Find where the given text appears and provide that cell's center as (x, y) coordinate. 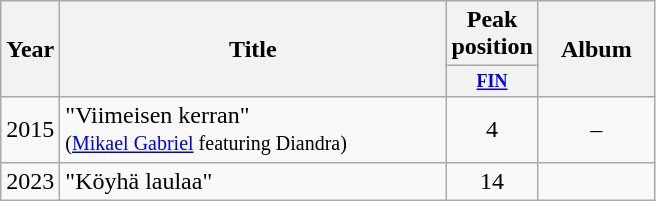
"Viimeisen kerran"(Mikael Gabriel featuring Diandra) (253, 130)
Album (596, 49)
14 (492, 181)
Peak position (492, 34)
2023 (30, 181)
FIN (492, 82)
"Köyhä laulaa" (253, 181)
2015 (30, 130)
Year (30, 49)
Title (253, 49)
4 (492, 130)
– (596, 130)
